Search for the cell housing the specified text and yield its [X, Y] center coordinate. 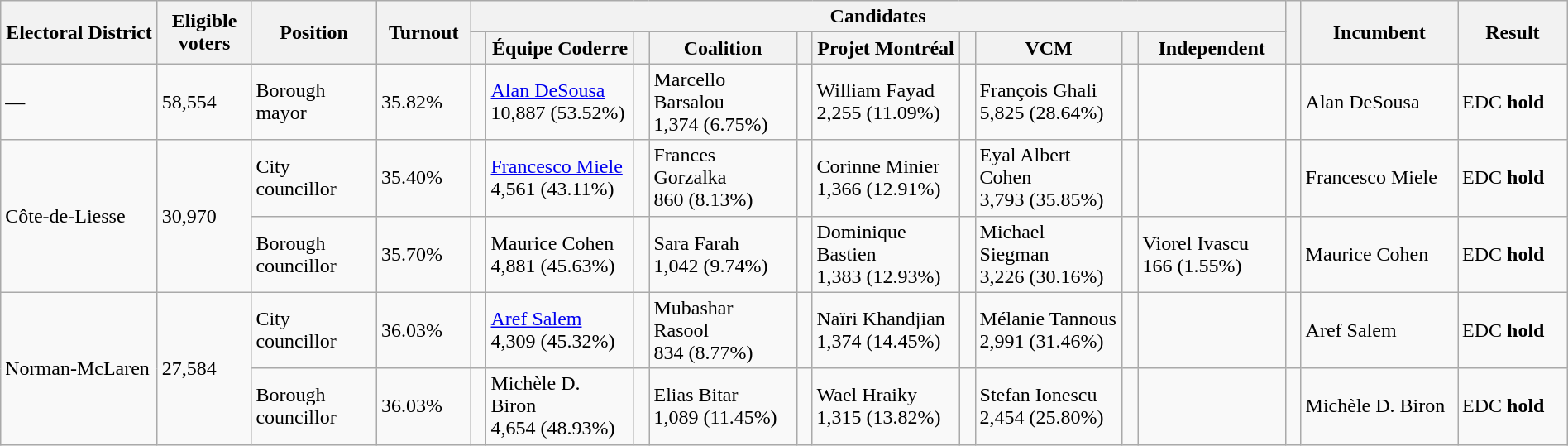
Stefan Ionescu2,454 (25.80%) [1049, 406]
Frances Gorzalka860 (8.13%) [723, 178]
58,554 [204, 102]
Corinne Minier1,366 (12.91%) [886, 178]
Wael Hraiky1,315 (13.82%) [886, 406]
Mélanie Tannous2,991 (31.46%) [1049, 330]
Francesco Miele [1379, 178]
Projet Montréal [886, 48]
Francesco Miele4,561 (43.11%) [560, 178]
Maurice Cohen4,881 (45.63%) [560, 254]
Michèle D. Biron4,654 (48.93%) [560, 406]
30,970 [204, 216]
William Fayad2,255 (11.09%) [886, 102]
Aref Salem [1379, 330]
35.70% [423, 254]
Electoral District [79, 32]
Incumbent [1379, 32]
Result [1512, 32]
Eligible voters [204, 32]
— [79, 102]
Coalition [723, 48]
27,584 [204, 368]
Sara Farah1,042 (9.74%) [723, 254]
Turnout [423, 32]
Marcello Barsalou1,374 (6.75%) [723, 102]
Alan DeSousa [1379, 102]
Michael Siegman3,226 (30.16%) [1049, 254]
Michèle D. Biron [1379, 406]
Maurice Cohen [1379, 254]
Naïri Khandjian1,374 (14.45%) [886, 330]
François Ghali5,825 (28.64%) [1049, 102]
Alan DeSousa10,887 (53.52%) [560, 102]
Eyal Albert Cohen3,793 (35.85%) [1049, 178]
Côte-de-Liesse [79, 216]
VCM [1049, 48]
Norman-McLaren [79, 368]
35.82% [423, 102]
Dominique Bastien1,383 (12.93%) [886, 254]
Équipe Coderre [560, 48]
Viorel Ivascu166 (1.55%) [1212, 254]
Elias Bitar1,089 (11.45%) [723, 406]
Candidates [878, 17]
Mubashar Rasool834 (8.77%) [723, 330]
35.40% [423, 178]
Aref Salem4,309 (45.32%) [560, 330]
Borough mayor [314, 102]
Independent [1212, 48]
Position [314, 32]
